Capture the cell that displays the provided text and extract its [x, y] central coordinate. 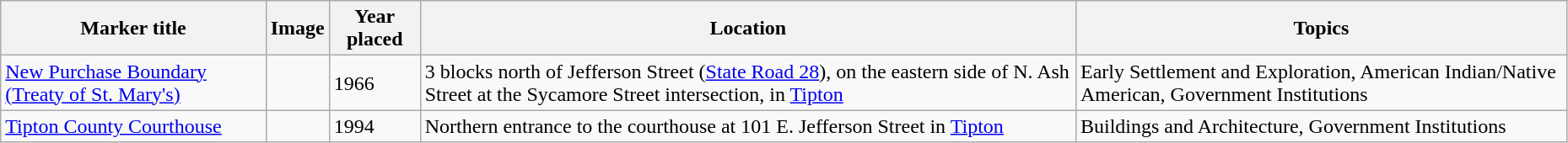
New Purchase Boundary (Treaty of St. Mary's) [133, 82]
Tipton County Courthouse [133, 126]
Marker title [133, 29]
Topics [1321, 29]
Year placed [374, 29]
Early Settlement and Exploration, American Indian/Native American, Government Institutions [1321, 82]
Image [297, 29]
Location [747, 29]
Northern entrance to the courthouse at 101 E. Jefferson Street in Tipton [747, 126]
Buildings and Architecture, Government Institutions [1321, 126]
1994 [374, 126]
3 blocks north of Jefferson Street (State Road 28), on the eastern side of N. Ash Street at the Sycamore Street intersection, in Tipton [747, 82]
1966 [374, 82]
